Find where the given text appears and provide that cell's center as [X, Y] coordinate. 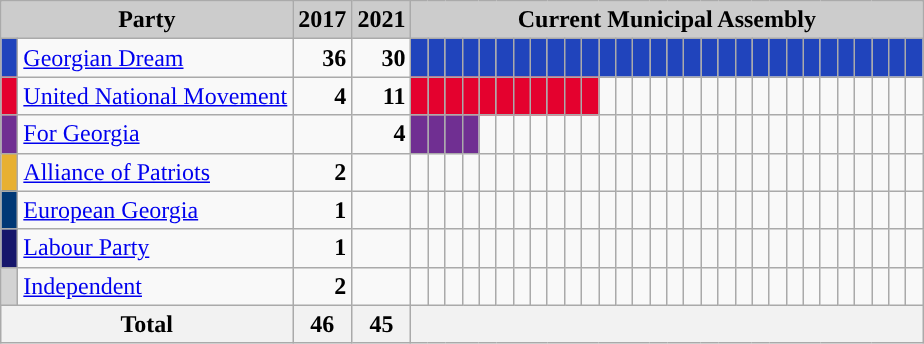
30 [382, 58]
Party [147, 20]
46 [322, 324]
45 [382, 324]
2021 [382, 20]
European Georgia [156, 210]
Total [147, 324]
United National Movement [156, 96]
Georgian Dream [156, 58]
11 [382, 96]
2017 [322, 20]
For Georgia [156, 134]
Independent [156, 286]
Labour Party [156, 248]
Current Municipal Assembly [667, 20]
36 [322, 58]
Alliance of Patriots [156, 172]
